Determine the (X, Y) coordinate at the center of the cell enclosing the given text.  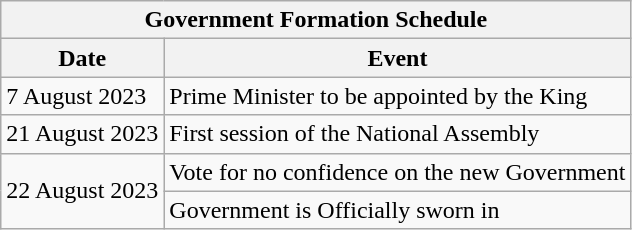
Date (82, 58)
7 August 2023 (82, 96)
Government Formation Schedule (316, 20)
First session of the National Assembly (398, 134)
22 August 2023 (82, 191)
Event (398, 58)
Government is Officially sworn in (398, 210)
Vote for no confidence on the new Government (398, 172)
21 August 2023 (82, 134)
Prime Minister to be appointed by the King (398, 96)
